Return (x, y) of the center of cell containing provided text 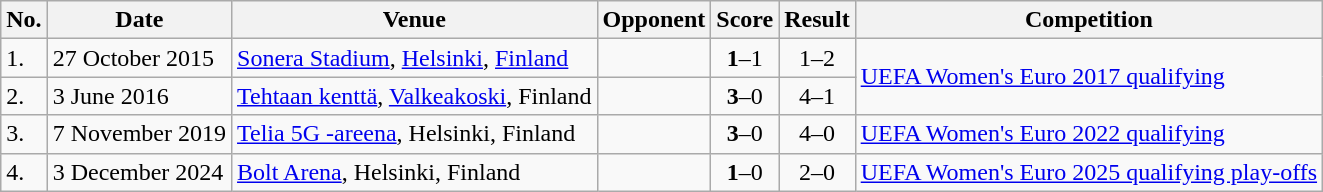
UEFA Women's Euro 2017 qualifying (1088, 77)
Result (817, 20)
4–1 (817, 96)
4–0 (817, 134)
1–0 (745, 172)
3 December 2024 (139, 172)
2–0 (817, 172)
1. (24, 58)
No. (24, 20)
4. (24, 172)
Opponent (654, 20)
UEFA Women's Euro 2025 qualifying play-offs (1088, 172)
7 November 2019 (139, 134)
Bolt Arena, Helsinki, Finland (415, 172)
3. (24, 134)
Venue (415, 20)
2. (24, 96)
27 October 2015 (139, 58)
3 June 2016 (139, 96)
UEFA Women's Euro 2022 qualifying (1088, 134)
1–1 (745, 58)
Tehtaan kenttä, Valkeakoski, Finland (415, 96)
1–2 (817, 58)
Score (745, 20)
Telia 5G -areena, Helsinki, Finland (415, 134)
Sonera Stadium, Helsinki, Finland (415, 58)
Competition (1088, 20)
Date (139, 20)
